Determine the (X, Y) coordinate at the center of the cell enclosing the given text.  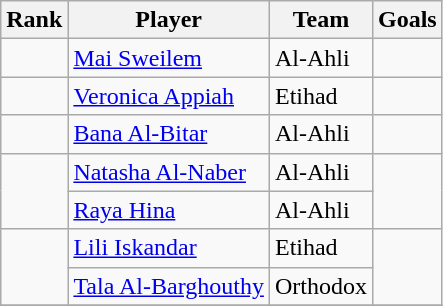
Orthodox (320, 286)
Team (320, 20)
Natasha Al-Naber (169, 172)
Goals (407, 20)
Lili Iskandar (169, 248)
Tala Al-Barghouthy (169, 286)
Rank (34, 20)
Veronica Appiah (169, 96)
Mai Sweilem (169, 58)
Bana Al-Bitar (169, 134)
Player (169, 20)
Raya Hina (169, 210)
